Return the [x, y] coordinate for the center point of the cell that contains the specified text.  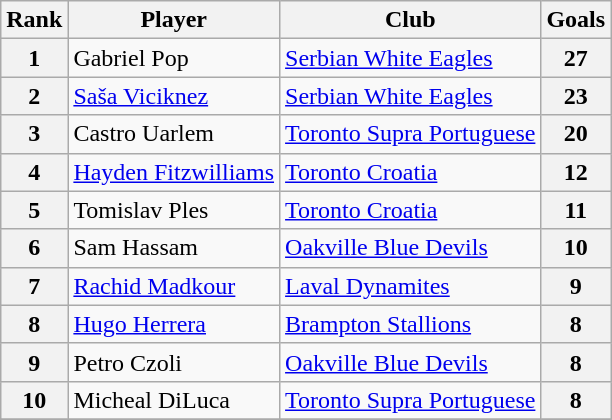
6 [34, 248]
20 [576, 134]
5 [34, 210]
Micheal DiLuca [174, 400]
2 [34, 96]
Castro Uarlem [174, 134]
Laval Dynamites [410, 286]
4 [34, 172]
Tomislav Ples [174, 210]
3 [34, 134]
Sam Hassam [174, 248]
Goals [576, 20]
Rank [34, 20]
Rachid Madkour [174, 286]
Gabriel Pop [174, 58]
Brampton Stallions [410, 324]
Petro Czoli [174, 362]
Club [410, 20]
Hugo Herrera [174, 324]
Player [174, 20]
Saša Viciknez [174, 96]
23 [576, 96]
Hayden Fitzwilliams [174, 172]
12 [576, 172]
27 [576, 58]
11 [576, 210]
1 [34, 58]
7 [34, 286]
